Extract the [X, Y] coordinate from the center of the cell holding the provided text.  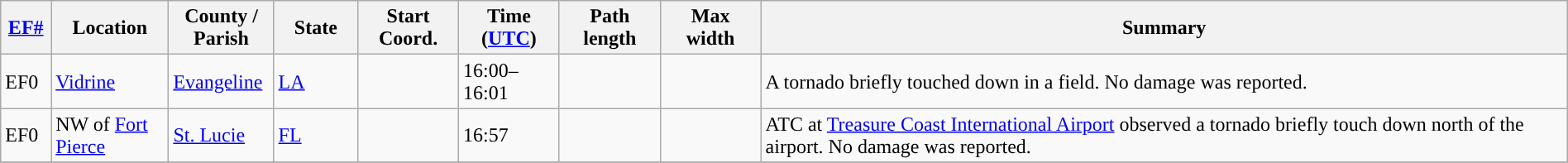
County / Parish [222, 28]
A tornado briefly touched down in a field. No damage was reported. [1164, 81]
NW of Fort Pierce [110, 136]
16:57 [509, 136]
Start Coord. [409, 28]
LA [316, 81]
FL [316, 136]
State [316, 28]
Summary [1164, 28]
Time (UTC) [509, 28]
Path length [610, 28]
ATC at Treasure Coast International Airport observed a tornado briefly touch down north of the airport. No damage was reported. [1164, 136]
Evangeline [222, 81]
Vidrine [110, 81]
St. Lucie [222, 136]
Location [110, 28]
16:00–16:01 [509, 81]
Max width [710, 28]
EF# [26, 28]
